Pinpoint the cell where the given text exists, returning its (X, Y) midpoint coordinate. 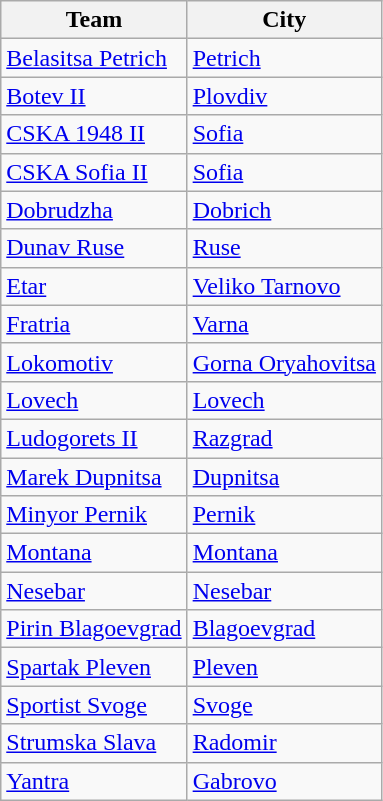
Gabrovo (284, 781)
Pleven (284, 667)
CSKA 1948 II (94, 134)
Dunav Ruse (94, 248)
Dobrudzha (94, 210)
Razgrad (284, 438)
Botev II (94, 96)
Plovdiv (284, 96)
Dupnitsa (284, 477)
Svoge (284, 705)
Fratria (94, 324)
CSKA Sofia II (94, 172)
Lokomotiv (94, 362)
Radomir (284, 743)
Ruse (284, 248)
City (284, 20)
Varna (284, 324)
Pernik (284, 515)
Ludogorets II (94, 438)
Spartak Pleven (94, 667)
Pirin Blagoevgrad (94, 629)
Sportist Svoge (94, 705)
Veliko Tarnovo (284, 286)
Petrich (284, 58)
Belasitsa Petrich (94, 58)
Gorna Oryahovitsa (284, 362)
Marek Dupnitsa (94, 477)
Minyor Pernik (94, 515)
Team (94, 20)
Yantra (94, 781)
Blagoevgrad (284, 629)
Etar (94, 286)
Strumska Slava (94, 743)
Dobrich (284, 210)
